Search for the cell housing the specified text and yield its (X, Y) center coordinate. 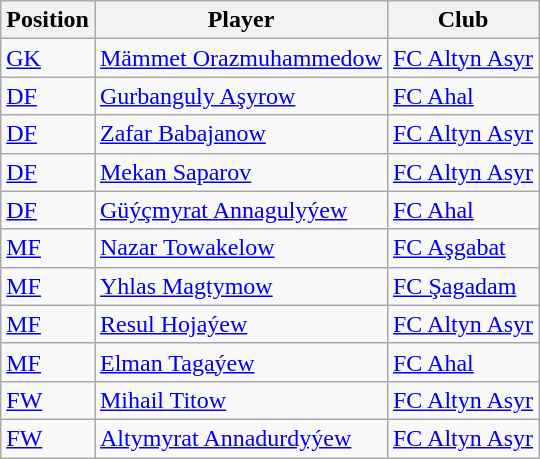
Club (462, 20)
FC Şagadam (462, 286)
Elman Tagaýew (240, 362)
Güýçmyrat Annagulyýew (240, 210)
Mekan Saparov (240, 172)
FC Aşgabat (462, 248)
Yhlas Magtymow (240, 286)
Mämmet Orazmuhammedow (240, 58)
Resul Hojaýew (240, 324)
Altymyrat Annadurdyýew (240, 438)
Nazar Towakelow (240, 248)
Zafar Babajanow (240, 134)
Player (240, 20)
Gurbanguly Aşyrow (240, 96)
Mihail Titow (240, 400)
GK (48, 58)
Position (48, 20)
